Return the (X, Y) coordinate for the center point of the cell that contains the specified text.  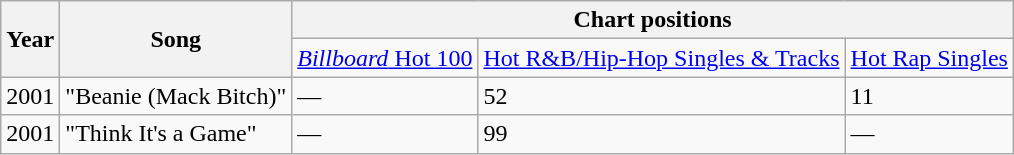
52 (662, 96)
Hot R&B/Hip-Hop Singles & Tracks (662, 58)
Song (176, 39)
Year (30, 39)
Chart positions (653, 20)
99 (662, 134)
"Beanie (Mack Bitch)" (176, 96)
Hot Rap Singles (929, 58)
"Think It's a Game" (176, 134)
11 (929, 96)
Billboard Hot 100 (385, 58)
